Find where the given text appears and provide that cell's center as [x, y] coordinate. 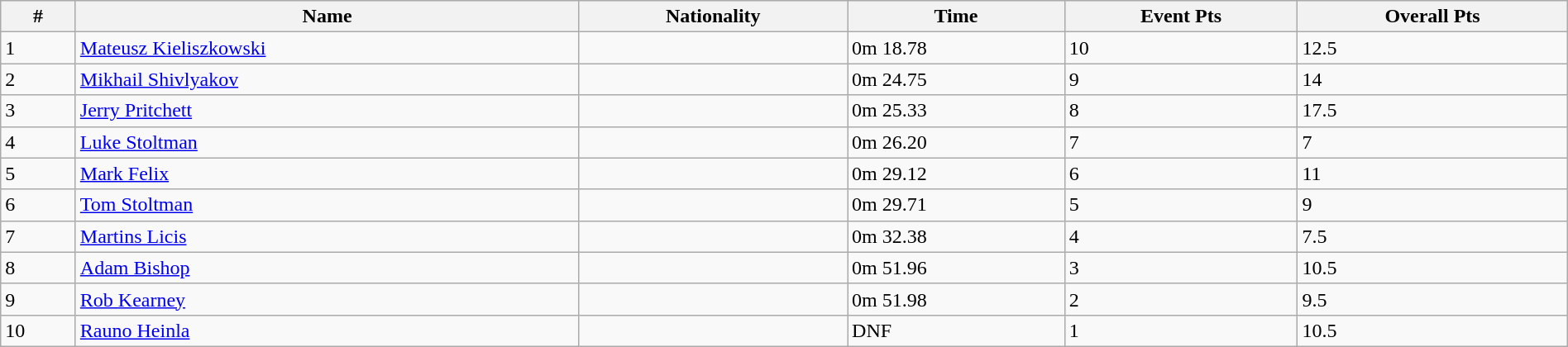
Jerry Pritchett [327, 111]
14 [1432, 79]
Rauno Heinla [327, 330]
Nationality [713, 17]
0m 51.96 [956, 268]
12.5 [1432, 48]
0m 29.12 [956, 173]
Mateusz Kieliszkowski [327, 48]
0m 51.98 [956, 299]
Tom Stoltman [327, 205]
Luke Stoltman [327, 142]
0m 18.78 [956, 48]
Time [956, 17]
Rob Kearney [327, 299]
0m 29.71 [956, 205]
# [38, 17]
Mark Felix [327, 173]
Adam Bishop [327, 268]
0m 25.33 [956, 111]
11 [1432, 173]
Event Pts [1181, 17]
Overall Pts [1432, 17]
0m 32.38 [956, 236]
Name [327, 17]
9.5 [1432, 299]
0m 24.75 [956, 79]
7.5 [1432, 236]
0m 26.20 [956, 142]
DNF [956, 330]
17.5 [1432, 111]
Mikhail Shivlyakov [327, 79]
Martins Licis [327, 236]
